Extract the [x, y] coordinate from the center of the cell holding the provided text.  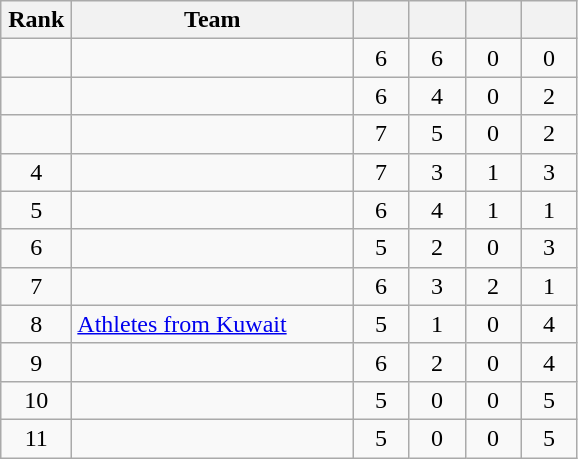
Team [212, 20]
9 [36, 362]
8 [36, 324]
Rank [36, 20]
10 [36, 400]
11 [36, 438]
Athletes from Kuwait [212, 324]
